Provide the [X, Y] coordinate of the cell's center where the given text is located.  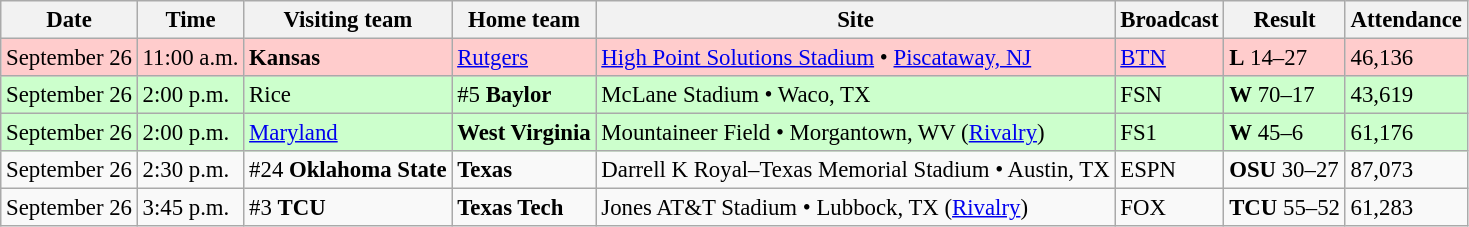
Texas Tech [524, 208]
Date [69, 20]
West Virginia [524, 133]
L 14–27 [1284, 58]
OSU 30–27 [1284, 170]
43,619 [1406, 95]
Visiting team [348, 20]
Broadcast [1170, 20]
TCU 55–52 [1284, 208]
61,283 [1406, 208]
Darrell K Royal–Texas Memorial Stadium • Austin, TX [856, 170]
McLane Stadium • Waco, TX [856, 95]
Attendance [1406, 20]
Time [190, 20]
Mountaineer Field • Morgantown, WV (Rivalry) [856, 133]
11:00 a.m. [190, 58]
46,136 [1406, 58]
FS1 [1170, 133]
2:30 p.m. [190, 170]
W 45–6 [1284, 133]
FOX [1170, 208]
Home team [524, 20]
Jones AT&T Stadium • Lubbock, TX (Rivalry) [856, 208]
FSN [1170, 95]
61,176 [1406, 133]
Maryland [348, 133]
Kansas [348, 58]
Result [1284, 20]
Rice [348, 95]
Rutgers [524, 58]
#5 Baylor [524, 95]
3:45 p.m. [190, 208]
#3 TCU [348, 208]
Site [856, 20]
ESPN [1170, 170]
BTN [1170, 58]
87,073 [1406, 170]
#24 Oklahoma State [348, 170]
High Point Solutions Stadium • Piscataway, NJ [856, 58]
Texas [524, 170]
W 70–17 [1284, 95]
